Extract the [x, y] coordinate from the center of the cell holding the provided text.  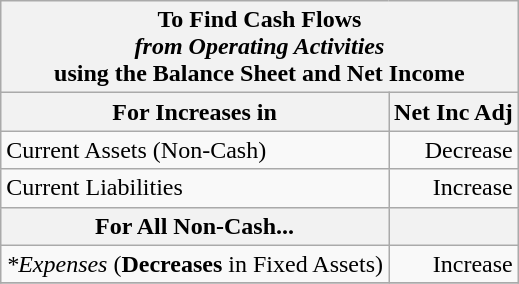
To Find Cash Flowsfrom Operating Activitiesusing the Balance Sheet and Net Income [260, 47]
Current Liabilities [195, 188]
Net Inc Adj [454, 112]
Current Assets (Non-Cash) [195, 150]
For Increases in [195, 112]
*Expenses (Decreases in Fixed Assets) [195, 264]
For All Non-Cash... [195, 226]
Decrease [454, 150]
